For the text-containing cell, return its midpoint in [X, Y] coordinate format. 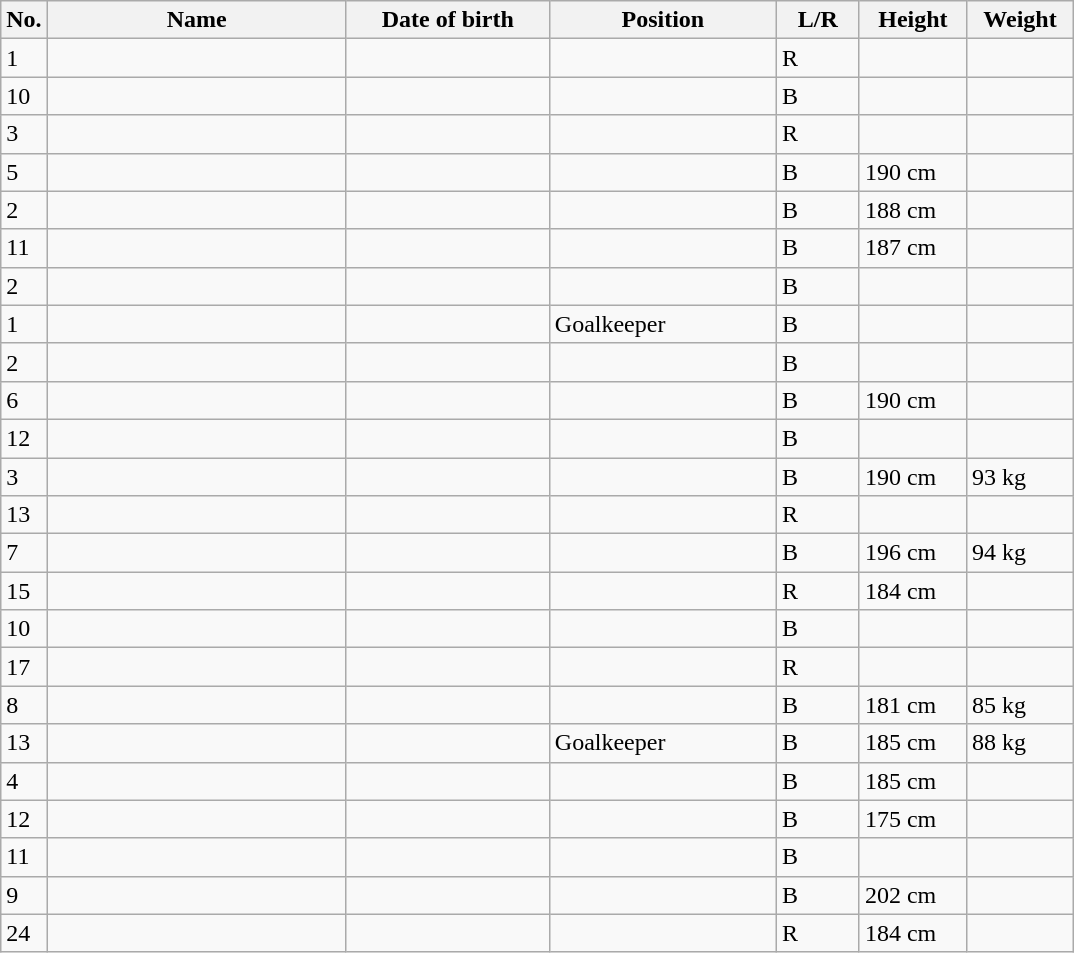
85 kg [1020, 705]
17 [24, 667]
93 kg [1020, 477]
7 [24, 553]
188 cm [912, 210]
187 cm [912, 248]
175 cm [912, 819]
Height [912, 20]
9 [24, 895]
Date of birth [448, 20]
6 [24, 400]
L/R [818, 20]
202 cm [912, 895]
88 kg [1020, 743]
196 cm [912, 553]
Weight [1020, 20]
No. [24, 20]
8 [24, 705]
181 cm [912, 705]
15 [24, 591]
Position [662, 20]
4 [24, 781]
24 [24, 933]
94 kg [1020, 553]
Name [196, 20]
5 [24, 172]
